Return [X, Y] of the center of cell containing provided text 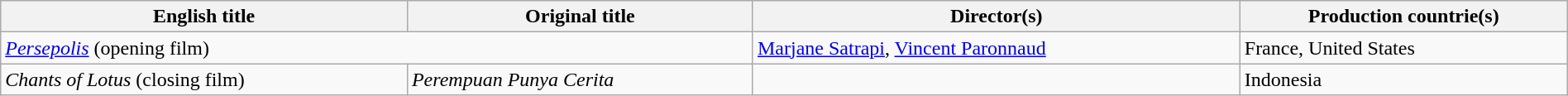
Persepolis (opening film) [377, 48]
France, United States [1403, 48]
Production countrie(s) [1403, 17]
Chants of Lotus (closing film) [204, 79]
Original title [580, 17]
Marjane Satrapi, Vincent Paronnaud [996, 48]
Director(s) [996, 17]
Perempuan Punya Cerita [580, 79]
Indonesia [1403, 79]
English title [204, 17]
